Determine the (x, y) coordinate at the center of the cell enclosing the given text.  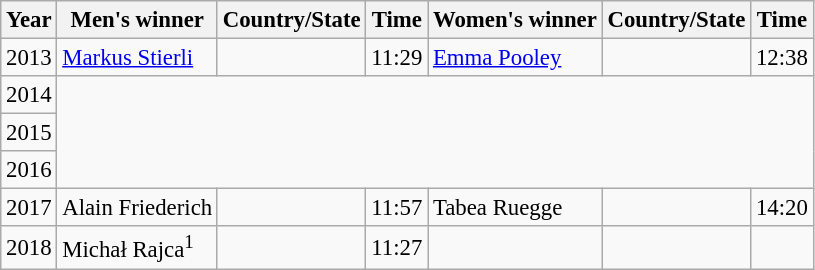
11:27 (397, 247)
Emma Pooley (516, 58)
2018 (29, 247)
2017 (29, 208)
Men's winner (138, 20)
2013 (29, 58)
2016 (29, 170)
2015 (29, 133)
Michał Rajca1 (138, 247)
11:57 (397, 208)
2014 (29, 95)
Alain Friederich (138, 208)
11:29 (397, 58)
Women's winner (516, 20)
12:38 (782, 58)
Tabea Ruegge (516, 208)
Year (29, 20)
14:20 (782, 208)
Markus Stierli (138, 58)
